Provide the (X, Y) coordinate of the cell's center where the given text is located.  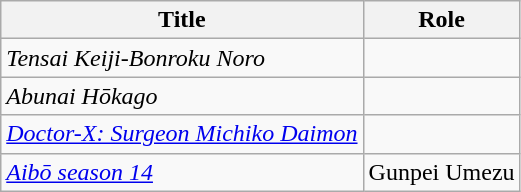
Abunai Hōkago (182, 96)
Role (442, 20)
Aibō season 14 (182, 172)
Tensai Keiji-Bonroku Noro (182, 58)
Gunpei Umezu (442, 172)
Doctor-X: Surgeon Michiko Daimon (182, 134)
Title (182, 20)
